Scan for the cell matching the given text and deliver its [X, Y] coordinate at center. 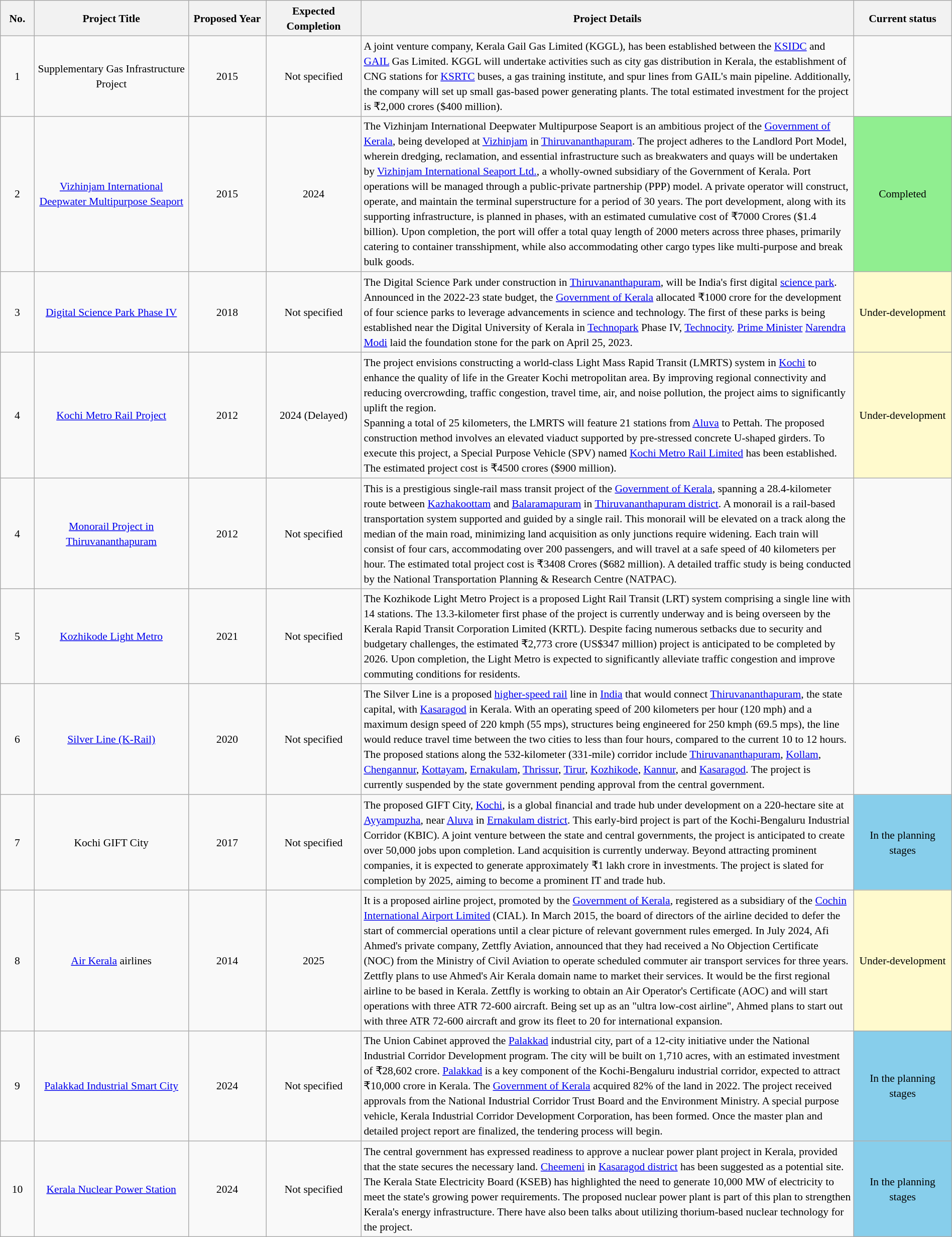
Project Details [607, 18]
10 [17, 1189]
Supplementary Gas Infrastructure Project [111, 76]
2 [17, 194]
6 [17, 739]
Kochi GIFT City [111, 842]
5 [17, 636]
Kerala Nuclear Power Station [111, 1189]
Palakkad Industrial Smart City [111, 1086]
2025 [314, 960]
Monorail Project in Thiruvananthapuram [111, 533]
2014 [227, 960]
2024 (Delayed) [314, 415]
Current status [903, 18]
Silver Line (K-Rail) [111, 739]
2017 [227, 842]
2020 [227, 739]
No. [17, 18]
Kozhikode Light Metro [111, 636]
Completed [903, 194]
Proposed Year [227, 18]
Digital Science Park Phase IV [111, 312]
8 [17, 960]
3 [17, 312]
1 [17, 76]
Kochi Metro Rail Project [111, 415]
9 [17, 1086]
Expected Completion [314, 18]
Vizhinjam International Deepwater Multipurpose Seaport [111, 194]
Air Kerala airlines [111, 960]
2018 [227, 312]
7 [17, 842]
Project Title [111, 18]
2021 [227, 636]
